Return the (x, y) coordinate for the center point of the cell that contains the specified text.  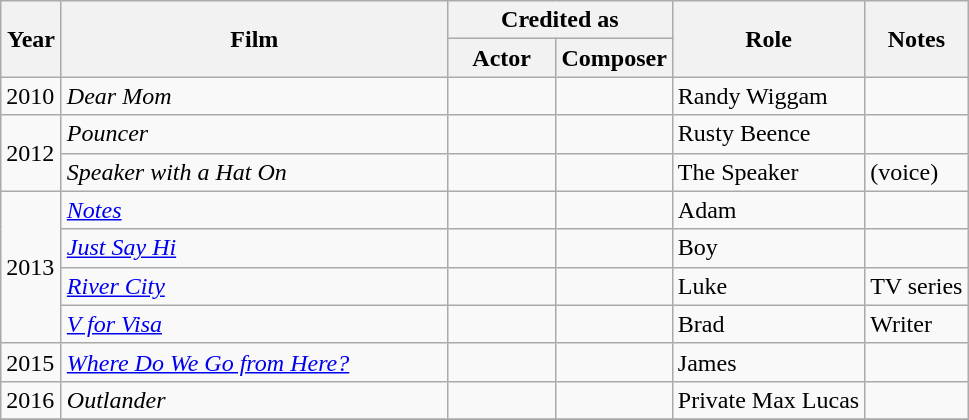
Private Max Lucas (768, 400)
Year (32, 39)
2010 (32, 96)
Composer (614, 58)
Outlander (254, 400)
Pouncer (254, 134)
2016 (32, 400)
James (768, 362)
Credited as (560, 20)
TV series (916, 286)
Boy (768, 248)
Rusty Beence (768, 134)
The Speaker (768, 172)
Speaker with a Hat On (254, 172)
2013 (32, 267)
Actor (502, 58)
Randy Wiggam (768, 96)
Luke (768, 286)
Role (768, 39)
River City (254, 286)
Adam (768, 210)
Just Say Hi (254, 248)
(voice) (916, 172)
Film (254, 39)
Dear Mom (254, 96)
Where Do We Go from Here? (254, 362)
2012 (32, 153)
Writer (916, 324)
V for Visa (254, 324)
2015 (32, 362)
Brad (768, 324)
